Return (x, y) of the center of cell containing provided text 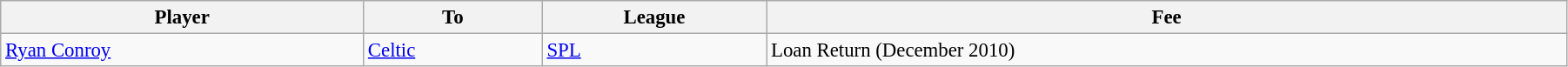
Loan Return (December 2010) (1167, 50)
League (654, 17)
Fee (1167, 17)
SPL (654, 50)
Celtic (453, 50)
Ryan Conroy (183, 50)
Player (183, 17)
To (453, 17)
